Pinpoint the cell where the given text exists, returning its [x, y] midpoint coordinate. 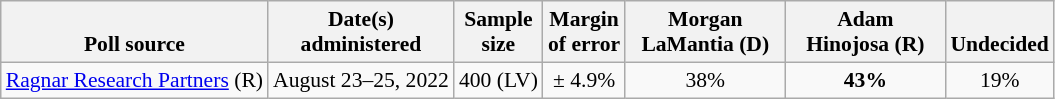
Date(s)administered [361, 32]
38% [705, 80]
Marginof error [584, 32]
Poll source [134, 32]
± 4.9% [584, 80]
Samplesize [498, 32]
Ragnar Research Partners (R) [134, 80]
Undecided [999, 32]
19% [999, 80]
August 23–25, 2022 [361, 80]
MorganLaMantia (D) [705, 32]
400 (LV) [498, 80]
AdamHinojosa (R) [865, 32]
43% [865, 80]
